Identify which cell holds the provided text, then report its (X, Y) central coordinate. 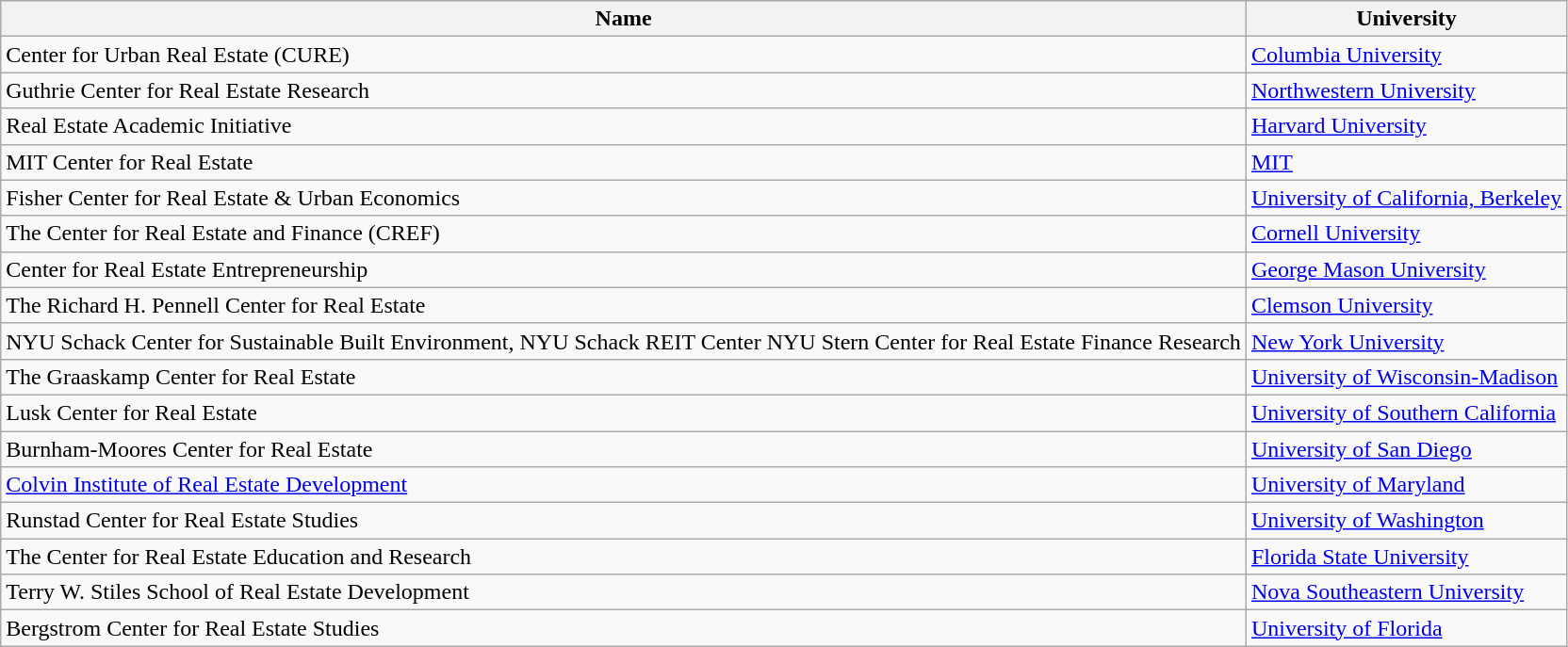
MIT Center for Real Estate (624, 162)
University of Florida (1406, 628)
NYU Schack Center for Sustainable Built Environment, NYU Schack REIT Center NYU Stern Center for Real Estate Finance Research (624, 341)
Center for Real Estate Entrepreneurship (624, 269)
Cornell University (1406, 234)
Real Estate Academic Initiative (624, 126)
George Mason University (1406, 269)
Lusk Center for Real Estate (624, 412)
Nova Southeastern University (1406, 592)
University of Southern California (1406, 412)
New York University (1406, 341)
The Richard H. Pennell Center for Real Estate (624, 305)
Clemson University (1406, 305)
Fisher Center for Real Estate & Urban Economics (624, 198)
Colvin Institute of Real Estate Development (624, 485)
Columbia University (1406, 55)
Burnham-Moores Center for Real Estate (624, 449)
University of Washington (1406, 521)
Bergstrom Center for Real Estate Studies (624, 628)
University of San Diego (1406, 449)
Terry W. Stiles School of Real Estate Development (624, 592)
Northwestern University (1406, 90)
Runstad Center for Real Estate Studies (624, 521)
University of Maryland (1406, 485)
Guthrie Center for Real Estate Research (624, 90)
University of California, Berkeley (1406, 198)
Center for Urban Real Estate (CURE) (624, 55)
MIT (1406, 162)
Florida State University (1406, 557)
University (1406, 19)
The Graaskamp Center for Real Estate (624, 377)
University of Wisconsin-Madison (1406, 377)
The Center for Real Estate and Finance (CREF) (624, 234)
Harvard University (1406, 126)
The Center for Real Estate Education and Research (624, 557)
Name (624, 19)
